Determine the (X, Y) coordinate at the center of the cell enclosing the given text.  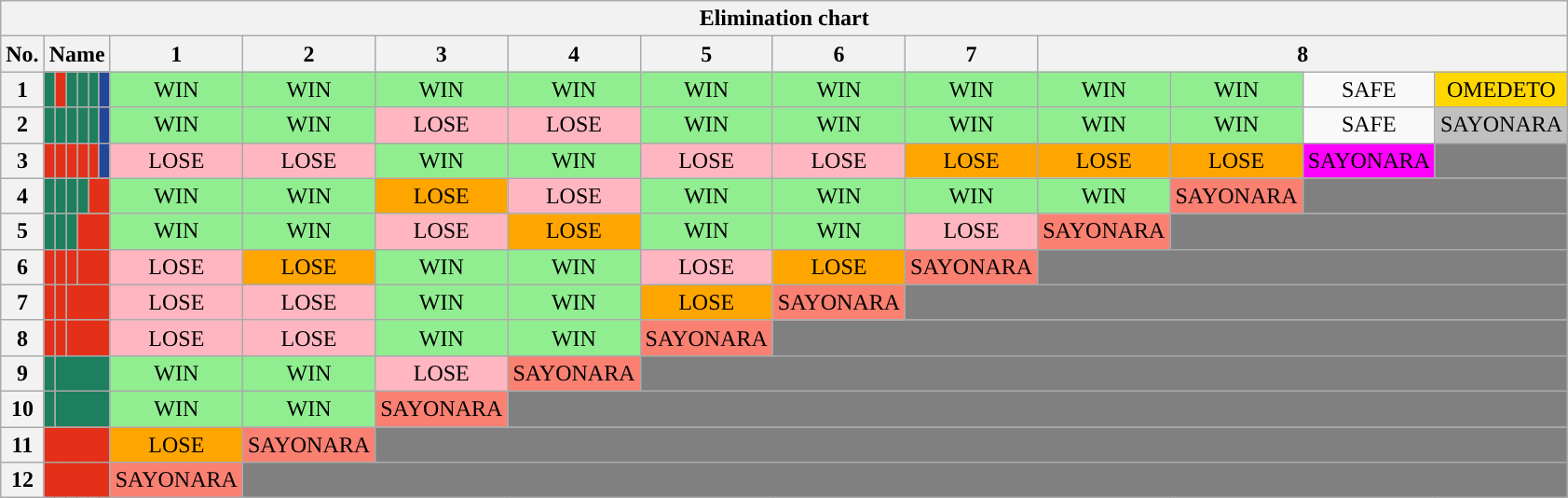
Name (76, 54)
11 (22, 445)
9 (22, 373)
Elimination chart (784, 19)
No. (22, 54)
10 (22, 408)
12 (22, 480)
OMEDETO (1501, 90)
